Determine the (x, y) coordinate at the center of the cell enclosing the given text.  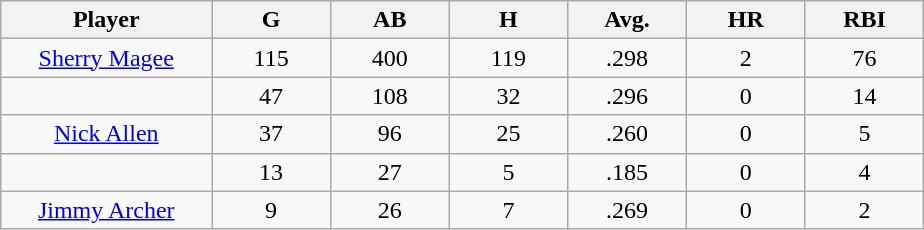
119 (508, 58)
27 (390, 172)
Avg. (628, 20)
.185 (628, 172)
.260 (628, 134)
96 (390, 134)
26 (390, 210)
37 (272, 134)
Nick Allen (106, 134)
108 (390, 96)
RBI (864, 20)
.269 (628, 210)
47 (272, 96)
H (508, 20)
400 (390, 58)
Player (106, 20)
25 (508, 134)
.296 (628, 96)
AB (390, 20)
4 (864, 172)
Sherry Magee (106, 58)
14 (864, 96)
13 (272, 172)
.298 (628, 58)
7 (508, 210)
115 (272, 58)
G (272, 20)
76 (864, 58)
Jimmy Archer (106, 210)
32 (508, 96)
HR (746, 20)
9 (272, 210)
